Identify which cell holds the provided text, then report its [x, y] central coordinate. 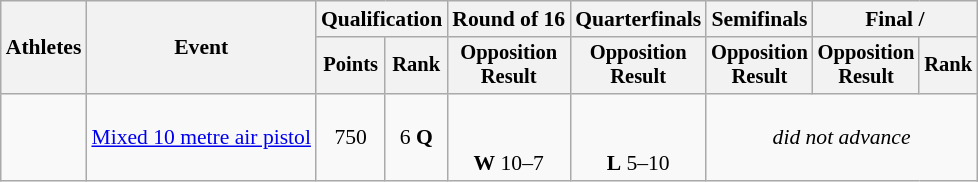
Round of 16 [508, 19]
Athletes [44, 48]
Quarterfinals [638, 19]
Final / [895, 19]
did not advance [842, 138]
Semifinals [760, 19]
Mixed 10 metre air pistol [201, 138]
Event [201, 48]
L 5–10 [638, 138]
W 10–7 [508, 138]
Qualification [382, 19]
Points [350, 66]
750 [350, 138]
6 Q [416, 138]
